Provide the (x, y) coordinate of the cell's center where the given text is located.  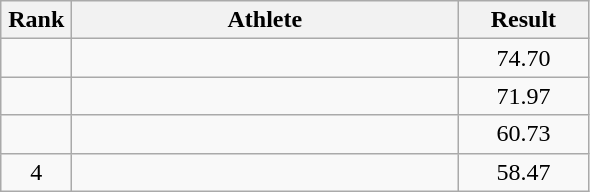
71.97 (524, 96)
74.70 (524, 58)
Athlete (265, 20)
4 (36, 172)
60.73 (524, 134)
Rank (36, 20)
Result (524, 20)
58.47 (524, 172)
